Extract the (x, y) coordinate from the center of the cell holding the provided text.  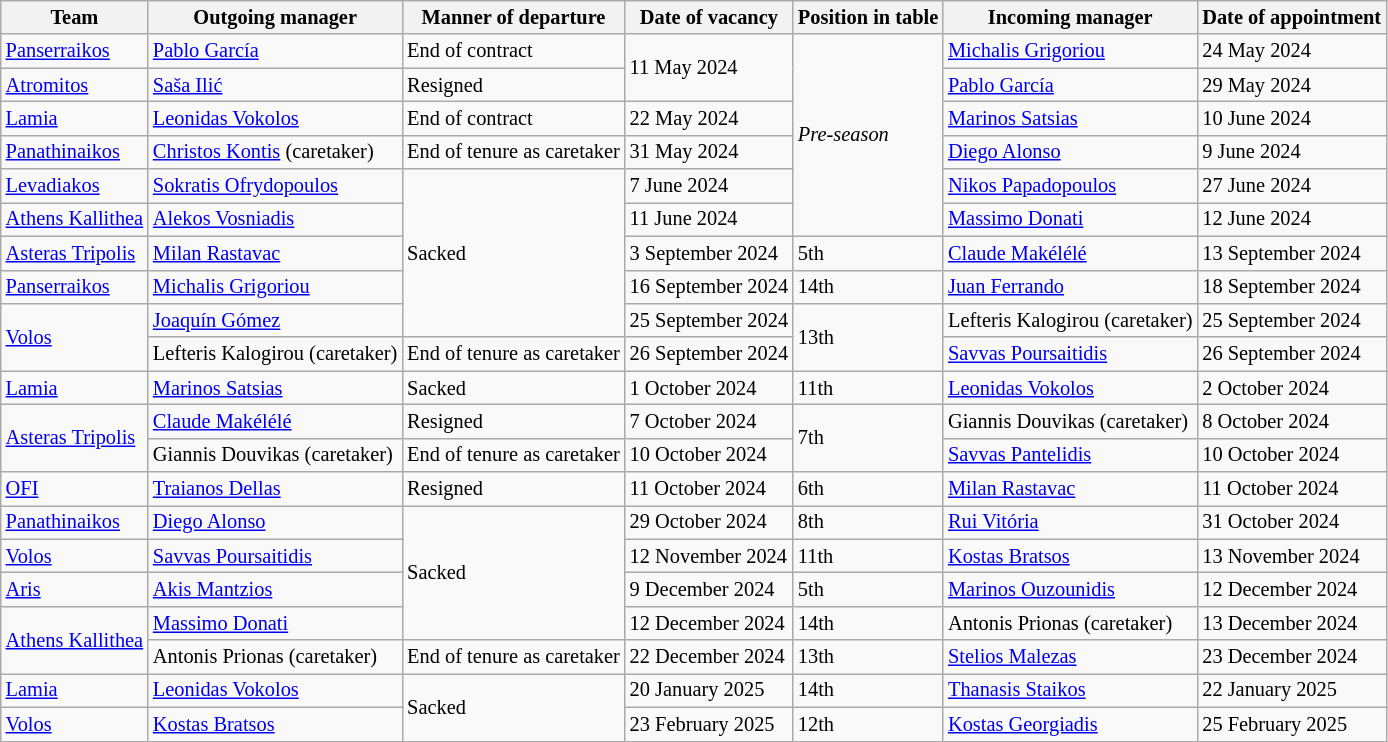
18 September 2024 (1292, 287)
Christos Kontis (caretaker) (275, 152)
Juan Ferrando (1070, 287)
7 June 2024 (709, 186)
22 December 2024 (709, 657)
22 January 2025 (1292, 690)
20 January 2025 (709, 690)
8th (868, 522)
Incoming manager (1070, 17)
Traianos Dellas (275, 489)
9 June 2024 (1292, 152)
Savvas Pantelidis (1070, 455)
Outgoing manager (275, 17)
Joaquín Gómez (275, 320)
13 November 2024 (1292, 556)
OFI (74, 489)
12 November 2024 (709, 556)
Rui Vitória (1070, 522)
Kostas Georgiadis (1070, 724)
Date of vacancy (709, 17)
27 June 2024 (1292, 186)
Nikos Papadopoulos (1070, 186)
12 June 2024 (1292, 219)
10 June 2024 (1292, 118)
7th (868, 438)
13 September 2024 (1292, 253)
7 October 2024 (709, 421)
Levadiakos (74, 186)
Saša Ilić (275, 85)
9 December 2024 (709, 589)
6th (868, 489)
24 May 2024 (1292, 51)
Date of appointment (1292, 17)
Atromitos (74, 85)
Thanasis Staikos (1070, 690)
1 October 2024 (709, 388)
Akis Mantzios (275, 589)
Aris (74, 589)
Manner of departure (514, 17)
29 October 2024 (709, 522)
12th (868, 724)
31 May 2024 (709, 152)
8 October 2024 (1292, 421)
3 September 2024 (709, 253)
11 June 2024 (709, 219)
23 February 2025 (709, 724)
Position in table (868, 17)
31 October 2024 (1292, 522)
11 Μay 2024 (709, 68)
2 October 2024 (1292, 388)
25 February 2025 (1292, 724)
Team (74, 17)
Pre-season (868, 135)
22 May 2024 (709, 118)
23 December 2024 (1292, 657)
16 September 2024 (709, 287)
Sokratis Ofrydopoulos (275, 186)
13 December 2024 (1292, 623)
29 May 2024 (1292, 85)
Alekos Vosniadis (275, 219)
Stelios Malezas (1070, 657)
Marinos Ouzounidis (1070, 589)
